Return the [x, y] coordinate for the center point of the cell that contains the specified text.  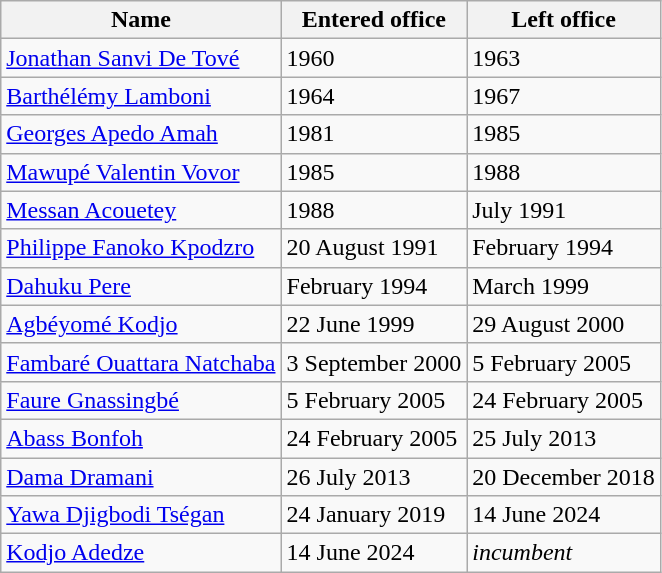
Dama Dramani [141, 477]
Barthélémy Lamboni [141, 96]
20 December 2018 [564, 477]
Agbéyomé Kodjo [141, 324]
Dahuku Pere [141, 286]
Jonathan Sanvi De Tové [141, 58]
July 1991 [564, 210]
Left office [564, 20]
Messan Acouetey [141, 210]
20 August 1991 [374, 248]
26 July 2013 [374, 477]
24 January 2019 [374, 515]
incumbent [564, 553]
Abass Bonfoh [141, 438]
Mawupé Valentin Vovor [141, 172]
25 July 2013 [564, 438]
Name [141, 20]
Faure Gnassingbé [141, 400]
March 1999 [564, 286]
22 June 1999 [374, 324]
1981 [374, 134]
1963 [564, 58]
3 September 2000 [374, 362]
Kodjo Adedze [141, 553]
1960 [374, 58]
29 August 2000 [564, 324]
1964 [374, 96]
Philippe Fanoko Kpodzro [141, 248]
Fambaré Ouattara Natchaba [141, 362]
Yawa Djigbodi Tségan [141, 515]
Entered office [374, 20]
Georges Apedo Amah [141, 134]
1967 [564, 96]
